Identify which cell holds the provided text, then report its [X, Y] central coordinate. 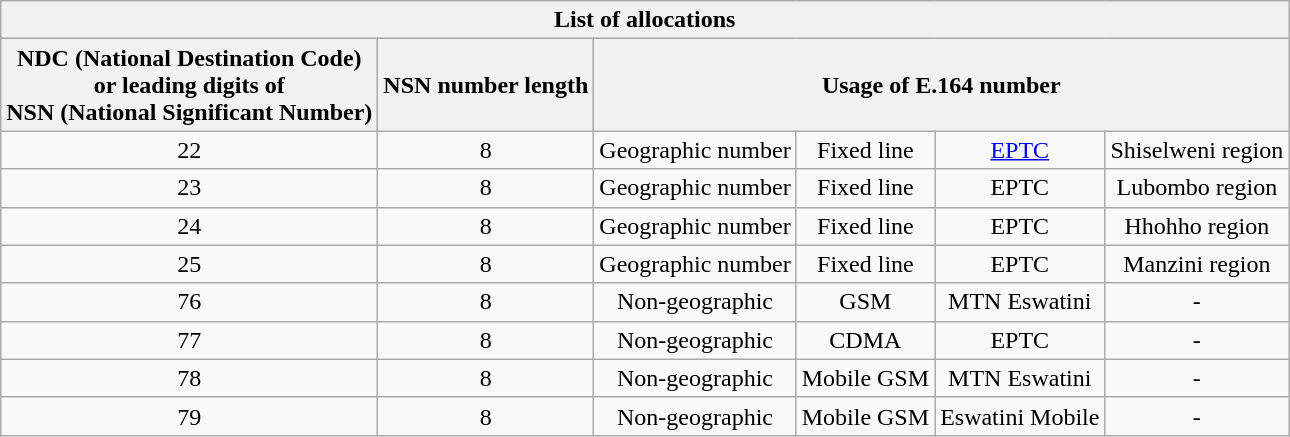
25 [190, 264]
78 [190, 378]
Eswatini Mobile [1020, 416]
Lubombo region [1197, 188]
22 [190, 150]
List of allocations [645, 20]
NSN number length [486, 85]
24 [190, 226]
Manzini region [1197, 264]
NDC (National Destination Code)or leading digits ofNSN (National Significant Number) [190, 85]
76 [190, 302]
Usage of E.164 number [942, 85]
23 [190, 188]
79 [190, 416]
Shiselweni region [1197, 150]
GSM [865, 302]
CDMA [865, 340]
Hhohho region [1197, 226]
77 [190, 340]
